Determine the (X, Y) coordinate at the center of the cell enclosing the given text.  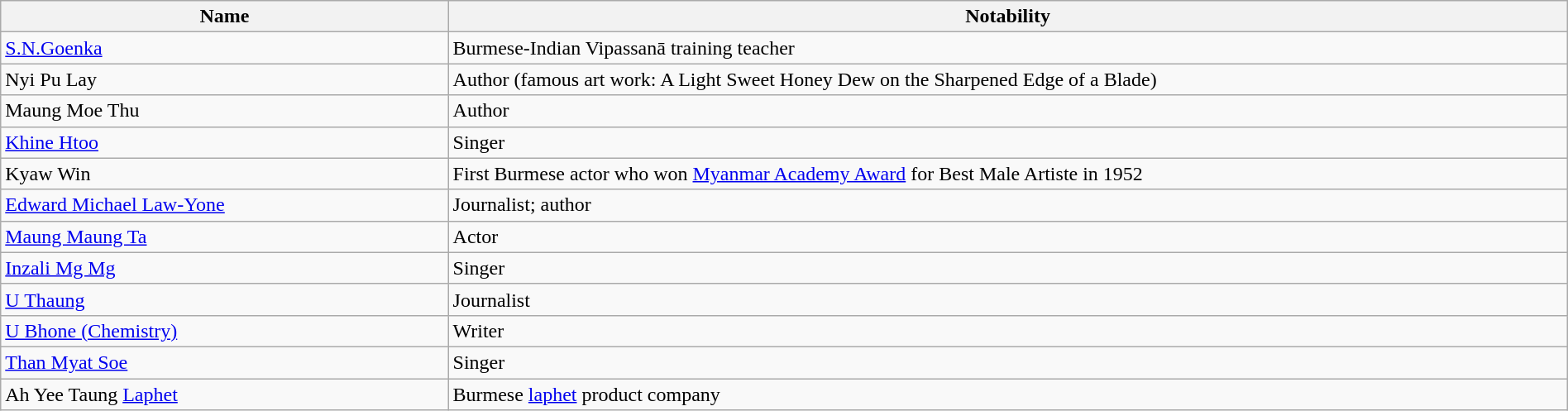
Journalist (1007, 299)
Kyaw Win (225, 174)
Nyi Pu Lay (225, 79)
Edward Michael Law-Yone (225, 205)
Ah Yee Taung Laphet (225, 394)
Burmese-Indian Vipassanā training teacher (1007, 48)
Inzali Mg Mg (225, 268)
Khine Htoo (225, 142)
Author (famous art work: A Light Sweet Honey Dew on the Sharpened Edge of a Blade) (1007, 79)
U Bhone (Chemistry) (225, 331)
Actor (1007, 237)
Journalist; author (1007, 205)
Writer (1007, 331)
U Thaung (225, 299)
Author (1007, 111)
S.N.Goenka (225, 48)
Than Myat Soe (225, 362)
Notability (1007, 17)
Maung Maung Ta (225, 237)
Name (225, 17)
First Burmese actor who won Myanmar Academy Award for Best Male Artiste in 1952 (1007, 174)
Maung Moe Thu (225, 111)
Burmese laphet product company (1007, 394)
